Find where the given text appears and provide that cell's center as (X, Y) coordinate. 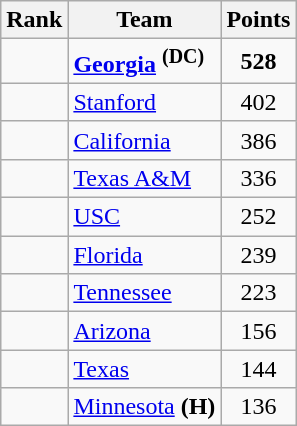
Texas A&M (144, 178)
136 (258, 407)
528 (258, 62)
252 (258, 217)
144 (258, 369)
Team (144, 20)
California (144, 140)
Minnesota (H) (144, 407)
Georgia (DC) (144, 62)
USC (144, 217)
Texas (144, 369)
Stanford (144, 102)
156 (258, 331)
336 (258, 178)
386 (258, 140)
Tennessee (144, 293)
239 (258, 255)
Points (258, 20)
402 (258, 102)
Arizona (144, 331)
Rank (34, 20)
223 (258, 293)
Florida (144, 255)
